Pinpoint the cell where the given text exists, returning its (X, Y) midpoint coordinate. 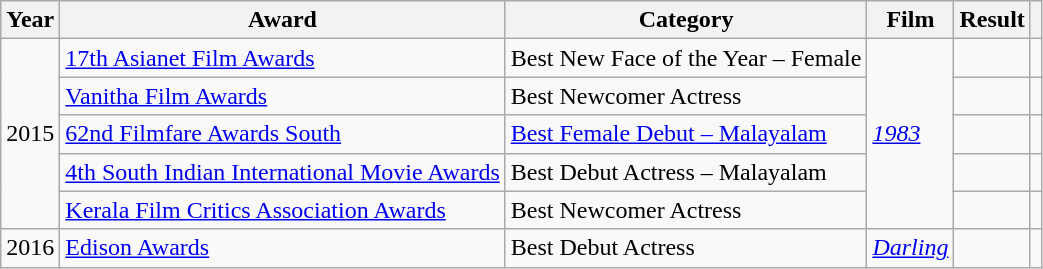
Category (686, 20)
Best Debut Actress – Malayalam (686, 172)
Film (910, 20)
17th Asianet Film Awards (282, 58)
4th South Indian International Movie Awards (282, 172)
1983 (910, 134)
Edison Awards (282, 248)
Best Debut Actress (686, 248)
Best New Face of the Year – Female (686, 58)
62nd Filmfare Awards South (282, 134)
Vanitha Film Awards (282, 96)
Darling (910, 248)
Best Female Debut – Malayalam (686, 134)
Year (30, 20)
Award (282, 20)
2015 (30, 134)
Result (992, 20)
Kerala Film Critics Association Awards (282, 210)
2016 (30, 248)
